Return the (x, y) coordinate for the center point of the cell that contains the specified text.  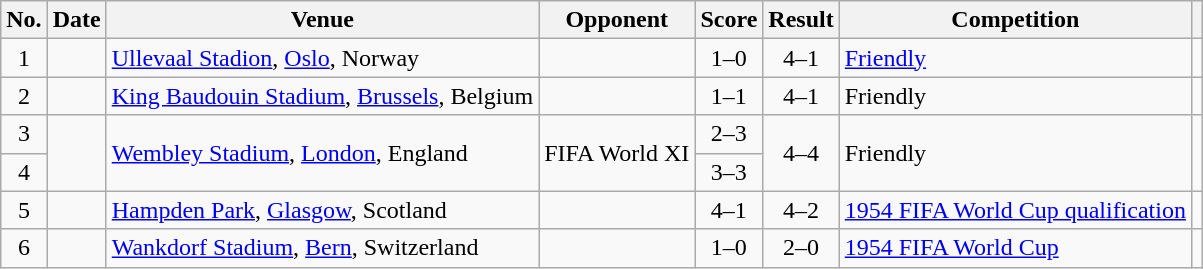
Hampden Park, Glasgow, Scotland (322, 210)
3 (24, 134)
2 (24, 96)
1954 FIFA World Cup (1015, 248)
4 (24, 172)
Competition (1015, 20)
1–1 (729, 96)
6 (24, 248)
4–2 (801, 210)
5 (24, 210)
1 (24, 58)
Score (729, 20)
2–0 (801, 248)
1954 FIFA World Cup qualification (1015, 210)
Wankdorf Stadium, Bern, Switzerland (322, 248)
Venue (322, 20)
3–3 (729, 172)
Result (801, 20)
King Baudouin Stadium, Brussels, Belgium (322, 96)
Ullevaal Stadion, Oslo, Norway (322, 58)
Opponent (617, 20)
FIFA World XI (617, 153)
4–4 (801, 153)
Date (76, 20)
2–3 (729, 134)
No. (24, 20)
Wembley Stadium, London, England (322, 153)
